From the cell containing the given text, extract its center point as (X, Y) coordinate. 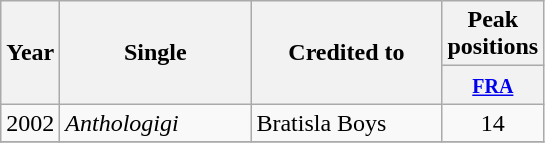
FRA (493, 85)
Credited to (346, 52)
2002 (30, 123)
Single (156, 52)
14 (493, 123)
Bratisla Boys (346, 123)
Peak positions (493, 34)
Year (30, 52)
Anthologigi (156, 123)
